Scan for the cell matching the given text and deliver its (X, Y) coordinate at center. 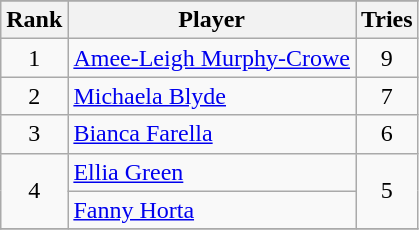
5 (388, 191)
6 (388, 134)
Rank (34, 20)
Tries (388, 20)
1 (34, 58)
3 (34, 134)
Bianca Farella (212, 134)
Michaela Blyde (212, 96)
Ellia Green (212, 172)
Player (212, 20)
Amee-Leigh Murphy-Crowe (212, 58)
9 (388, 58)
7 (388, 96)
4 (34, 191)
Fanny Horta (212, 210)
2 (34, 96)
